Pinpoint the cell where the given text exists, returning its [x, y] midpoint coordinate. 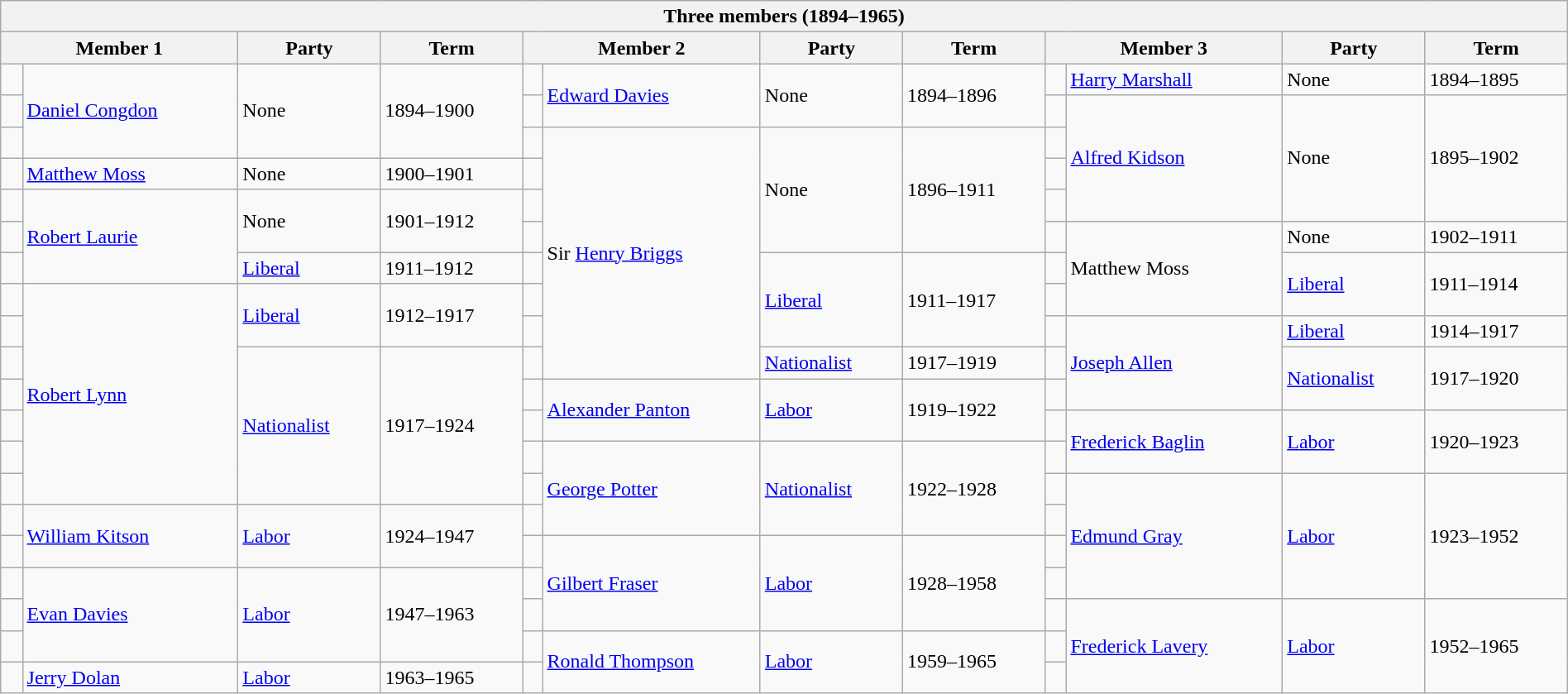
Edward Davies [652, 95]
Gilbert Fraser [652, 583]
Edmund Gray [1174, 536]
Frederick Lavery [1174, 646]
George Potter [652, 489]
1896–1911 [973, 189]
Alexander Panton [652, 410]
1895–1902 [1496, 158]
Evan Davies [131, 615]
1894–1900 [452, 111]
1894–1896 [973, 95]
1924–1947 [452, 536]
1922–1928 [973, 489]
1920–1923 [1496, 442]
1914–1917 [1496, 331]
Sir Henry Briggs [652, 252]
1902–1911 [1496, 237]
1923–1952 [1496, 536]
Jerry Dolan [131, 677]
Member 3 [1164, 48]
Joseph Allen [1174, 362]
Member 2 [642, 48]
1917–1919 [973, 362]
Frederick Baglin [1174, 442]
1947–1963 [452, 615]
Daniel Congdon [131, 111]
Ronald Thompson [652, 662]
1952–1965 [1496, 646]
1901–1912 [452, 221]
1959–1965 [973, 662]
1917–1920 [1496, 378]
1900–1901 [452, 174]
Three members (1894–1965) [784, 17]
1911–1912 [452, 268]
1911–1914 [1496, 284]
1917–1924 [452, 425]
Robert Laurie [131, 237]
1919–1922 [973, 410]
1928–1958 [973, 583]
Harry Marshall [1174, 79]
1894–1895 [1496, 79]
1963–1965 [452, 677]
1912–1917 [452, 315]
1911–1917 [973, 299]
Alfred Kidson [1174, 158]
Member 1 [119, 48]
Robert Lynn [131, 394]
William Kitson [131, 536]
